Capture the cell that displays the provided text and extract its (x, y) central coordinate. 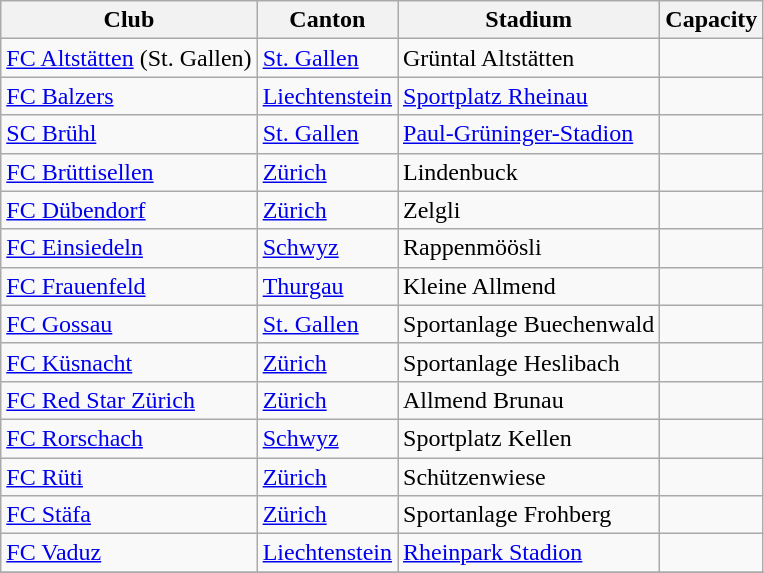
Stadium (529, 20)
Capacity (712, 20)
Paul-Grüninger-Stadion (529, 134)
Club (129, 20)
FC Einsiedeln (129, 248)
Sportplatz Kellen (529, 438)
Canton (327, 20)
Kleine Allmend (529, 286)
Schützenwiese (529, 477)
Sportanlage Buechenwald (529, 324)
Sportanlage Frohberg (529, 515)
FC Vaduz (129, 553)
FC Dübendorf (129, 210)
SC Brühl (129, 134)
Sportplatz Rheinau (529, 96)
Thurgau (327, 286)
FC Rorschach (129, 438)
Grüntal Altstätten (529, 58)
FC Frauenfeld (129, 286)
FC Rüti (129, 477)
FC Balzers (129, 96)
Zelgli (529, 210)
FC Red Star Zürich (129, 400)
FC Brüttisellen (129, 172)
Sportanlage Heslibach (529, 362)
Rappenmöösli (529, 248)
Allmend Brunau (529, 400)
FC Gossau (129, 324)
Rheinpark Stadion (529, 553)
Lindenbuck (529, 172)
FC Altstätten (St. Gallen) (129, 58)
FC Küsnacht (129, 362)
FC Stäfa (129, 515)
